Identify which cell holds the provided text, then report its (X, Y) central coordinate. 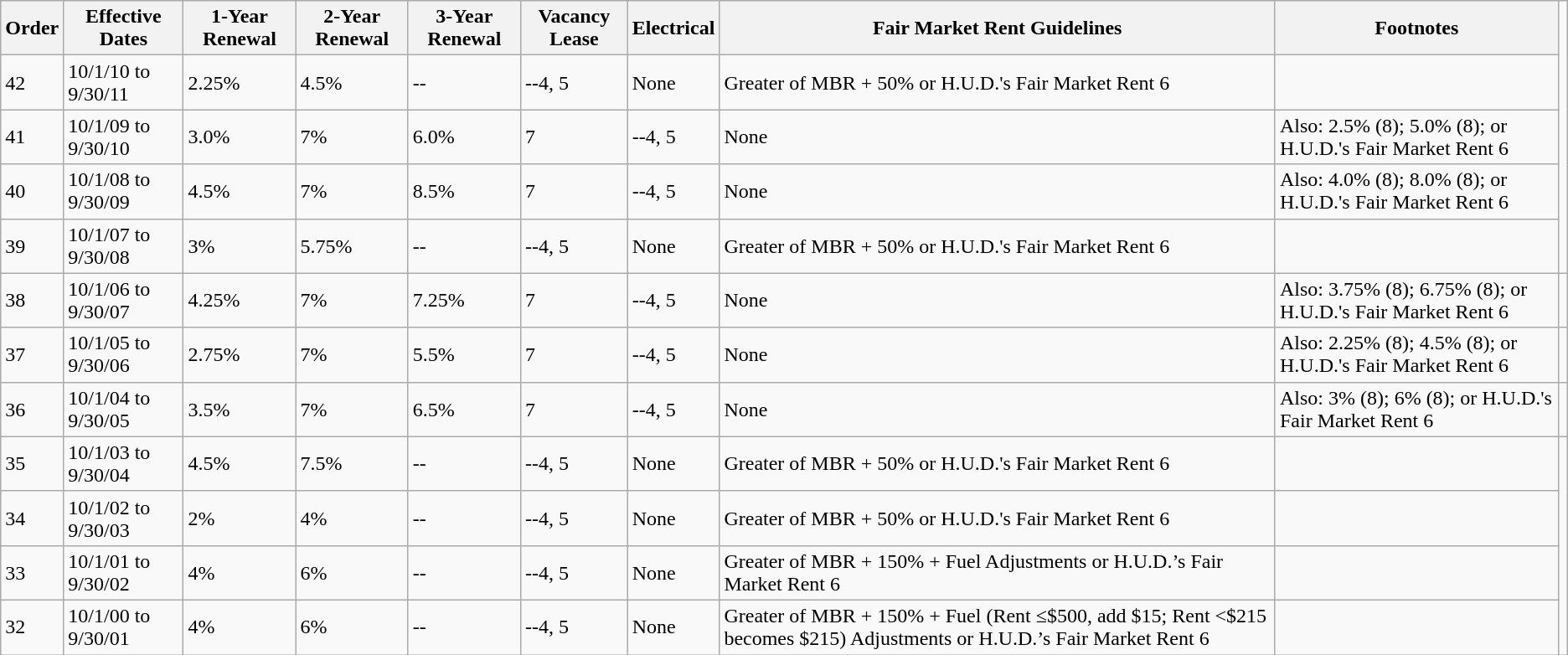
2.25% (240, 82)
Effective Dates (124, 28)
10/1/00 to 9/30/01 (124, 627)
10/1/04 to 9/30/05 (124, 409)
3.0% (240, 137)
38 (32, 300)
Also: 4.0% (8); 8.0% (8); or H.U.D.'s Fair Market Rent 6 (1416, 191)
2.75% (240, 355)
5.75% (352, 246)
Footnotes (1416, 28)
10/1/03 to 9/30/04 (124, 464)
2% (240, 518)
10/1/09 to 9/30/10 (124, 137)
Electrical (673, 28)
Vacancy Lease (574, 28)
35 (32, 464)
Greater of MBR + 150% + Fuel (Rent ≤$500, add $15; Rent <$215 becomes $215) Adjustments or H.U.D.’s Fair Market Rent 6 (998, 627)
8.5% (464, 191)
Also: 3% (8); 6% (8); or H.U.D.'s Fair Market Rent 6 (1416, 409)
3.5% (240, 409)
Also: 3.75% (8); 6.75% (8); or H.U.D.'s Fair Market Rent 6 (1416, 300)
4.25% (240, 300)
2‑Year Renewal (352, 28)
1‑Year Renewal (240, 28)
42 (32, 82)
10/1/07 to 9/30/08 (124, 246)
3% (240, 246)
Also: 2.5% (8); 5.0% (8); or H.U.D.'s Fair Market Rent 6 (1416, 137)
6.5% (464, 409)
33 (32, 573)
32 (32, 627)
3‑Year Renewal (464, 28)
5.5% (464, 355)
41 (32, 137)
10/1/06 to 9/30/07 (124, 300)
10/1/10 to 9/30/11 (124, 82)
Order (32, 28)
6.0% (464, 137)
10/1/02 to 9/30/03 (124, 518)
Greater of MBR + 150% + Fuel Adjustments or H.U.D.’s Fair Market Rent 6 (998, 573)
10/1/05 to 9/30/06 (124, 355)
36 (32, 409)
10/1/08 to 9/30/09 (124, 191)
34 (32, 518)
37 (32, 355)
7.25% (464, 300)
40 (32, 191)
Fair Market Rent Guidelines (998, 28)
10/1/01 to 9/30/02 (124, 573)
Also: 2.25% (8); 4.5% (8); or H.U.D.'s Fair Market Rent 6 (1416, 355)
7.5% (352, 464)
39 (32, 246)
